Search for the cell housing the specified text and yield its [x, y] center coordinate. 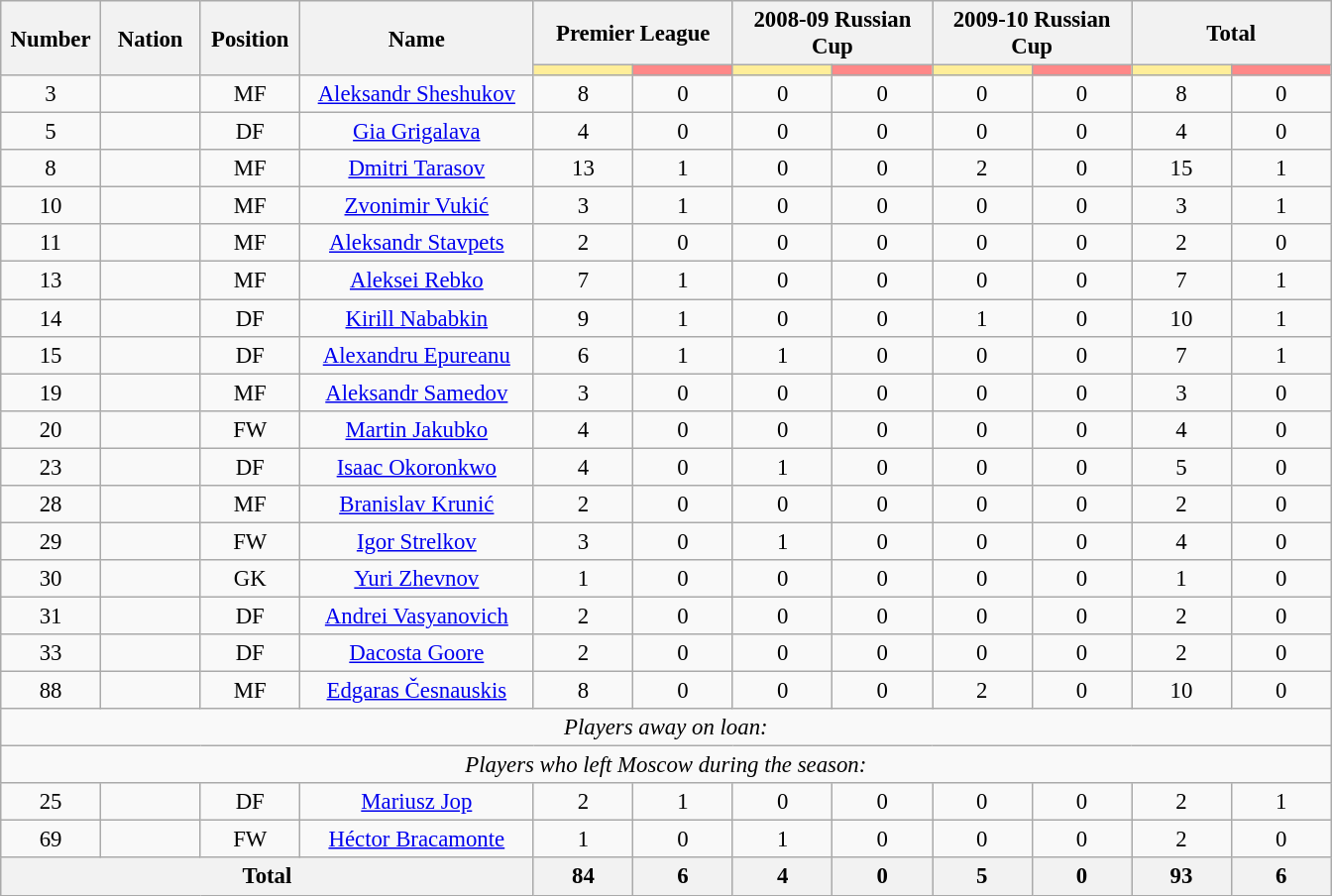
Igor Strelkov [417, 541]
20 [52, 429]
Aleksei Rebko [417, 280]
Dacosta Goore [417, 653]
11 [52, 243]
Martin Jakubko [417, 429]
Players away on loan: [666, 728]
Alexandru Epureanu [417, 355]
88 [52, 691]
Isaac Okoronkwo [417, 467]
Mariusz Jop [417, 802]
Aleksandr Stavpets [417, 243]
29 [52, 541]
Premier League [632, 34]
Yuri Zhevnov [417, 579]
Zvonimir Vukić [417, 206]
30 [52, 579]
Number [52, 38]
84 [583, 877]
93 [1181, 877]
Players who left Moscow during the season: [666, 765]
19 [52, 392]
Gia Grigalava [417, 132]
23 [52, 467]
Héctor Bracamonte [417, 840]
Andrei Vasyanovich [417, 616]
14 [52, 318]
Aleksandr Samedov [417, 392]
69 [52, 840]
Branislav Krunić [417, 504]
31 [52, 616]
2008-09 Russian Cup [832, 34]
Kirill Nababkin [417, 318]
Aleksandr Sheshukov [417, 94]
25 [52, 802]
Position [250, 38]
33 [52, 653]
Edgaras Česnauskis [417, 691]
GK [250, 579]
Name [417, 38]
28 [52, 504]
9 [583, 318]
Nation [151, 38]
Dmitri Tarasov [417, 168]
2009-10 Russian Cup [1031, 34]
